Determine the [X, Y] coordinate at the center of the cell enclosing the given text.  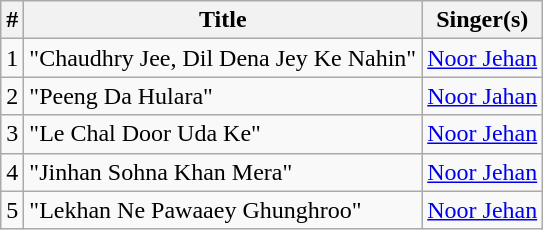
1 [12, 58]
Title [223, 20]
"Jinhan Sohna Khan Mera" [223, 172]
"Chaudhry Jee, Dil Dena Jey Ke Nahin" [223, 58]
# [12, 20]
"Peeng Da Hulara" [223, 96]
"Lekhan Ne Pawaaey Ghunghroo" [223, 210]
2 [12, 96]
Singer(s) [482, 20]
3 [12, 134]
5 [12, 210]
Noor Jahan [482, 96]
"Le Chal Door Uda Ke" [223, 134]
4 [12, 172]
